Detect which cell encompasses the target text, then output its [x, y] center coordinate. 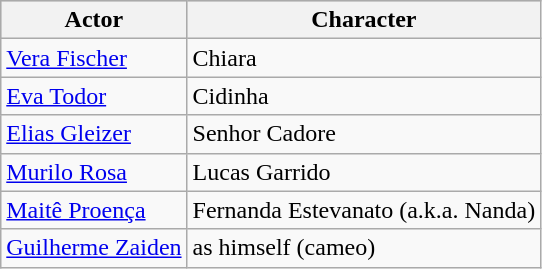
Chiara [364, 58]
Murilo Rosa [94, 172]
Eva Todor [94, 96]
Vera Fischer [94, 58]
Elias Gleizer [94, 134]
Actor [94, 20]
as himself (cameo) [364, 248]
Maitê Proença [94, 210]
Lucas Garrido [364, 172]
Cidinha [364, 96]
Guilherme Zaiden [94, 248]
Senhor Cadore [364, 134]
Character [364, 20]
Fernanda Estevanato (a.k.a. Nanda) [364, 210]
